Pinpoint the cell where the given text exists, returning its (x, y) midpoint coordinate. 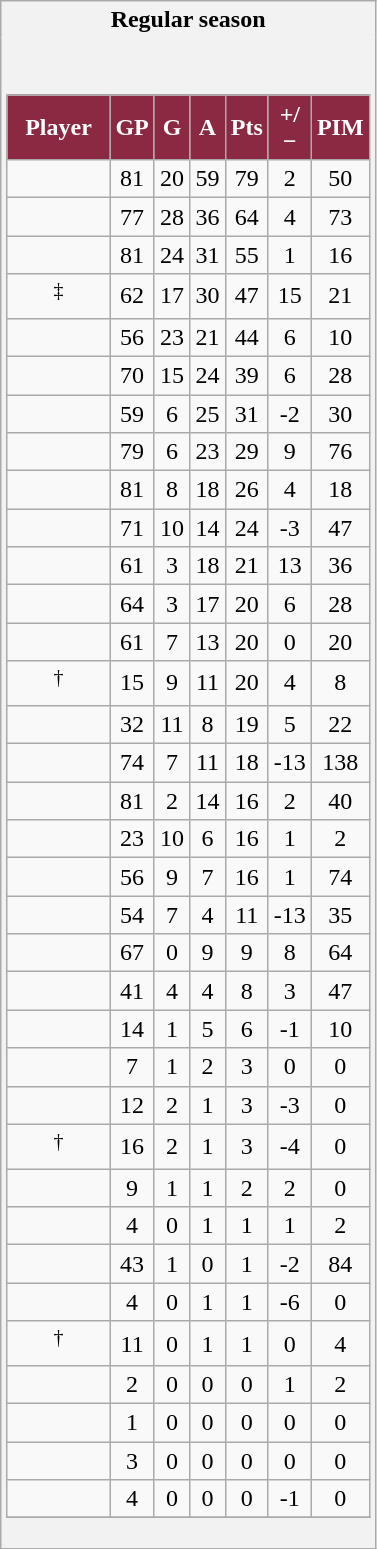
+/− (290, 128)
67 (132, 953)
50 (340, 179)
44 (246, 337)
G (172, 128)
35 (340, 915)
76 (340, 452)
-4 (290, 1146)
41 (132, 991)
12 (132, 1105)
PIM (340, 128)
84 (340, 1264)
71 (132, 528)
40 (340, 801)
19 (246, 725)
32 (132, 725)
A (208, 128)
GP (132, 128)
Pts (246, 128)
Player (58, 128)
70 (132, 375)
138 (340, 763)
39 (246, 375)
22 (340, 725)
‡ (58, 296)
62 (132, 296)
26 (246, 490)
Regular season (188, 20)
29 (246, 452)
43 (132, 1264)
54 (132, 915)
77 (132, 217)
55 (246, 255)
25 (208, 414)
-6 (290, 1302)
73 (340, 217)
